Search for the cell housing the specified text and yield its [X, Y] center coordinate. 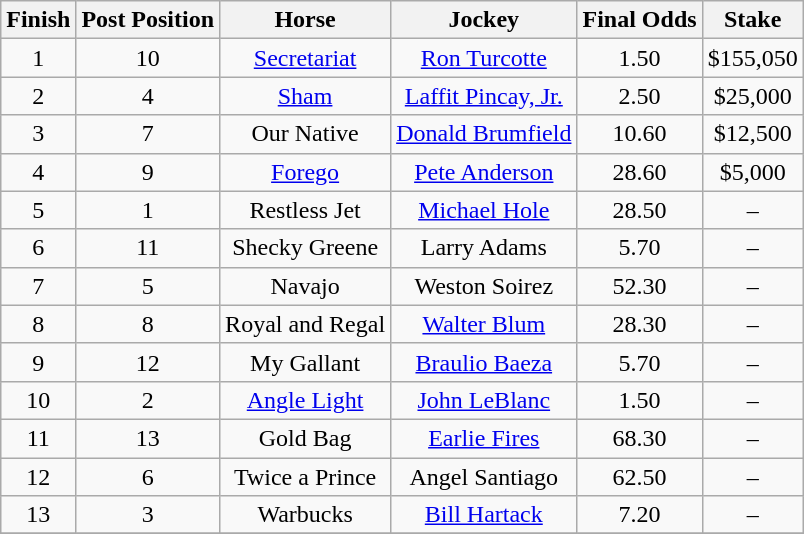
Jockey [484, 20]
28.50 [640, 210]
68.30 [640, 438]
Laffit Pincay, Jr. [484, 96]
Shecky Greene [306, 248]
Warbucks [306, 515]
Bill Hartack [484, 515]
Secretariat [306, 58]
2.50 [640, 96]
7.20 [640, 515]
John LeBlanc [484, 400]
$25,000 [752, 96]
28.30 [640, 324]
$5,000 [752, 172]
Ron Turcotte [484, 58]
Walter Blum [484, 324]
Restless Jet [306, 210]
$155,050 [752, 58]
My Gallant [306, 362]
10.60 [640, 134]
Angle Light [306, 400]
Larry Adams [484, 248]
Braulio Baeza [484, 362]
Michael Hole [484, 210]
62.50 [640, 477]
Angel Santiago [484, 477]
Final Odds [640, 20]
Pete Anderson [484, 172]
Earlie Fires [484, 438]
Donald Brumfield [484, 134]
Post Position [148, 20]
Gold Bag [306, 438]
Weston Soirez [484, 286]
Navajo [306, 286]
Stake [752, 20]
Our Native [306, 134]
Royal and Regal [306, 324]
Finish [38, 20]
28.60 [640, 172]
Forego [306, 172]
$12,500 [752, 134]
Sham [306, 96]
52.30 [640, 286]
Twice a Prince [306, 477]
Horse [306, 20]
